From the cell containing the given text, extract its center point as [X, Y] coordinate. 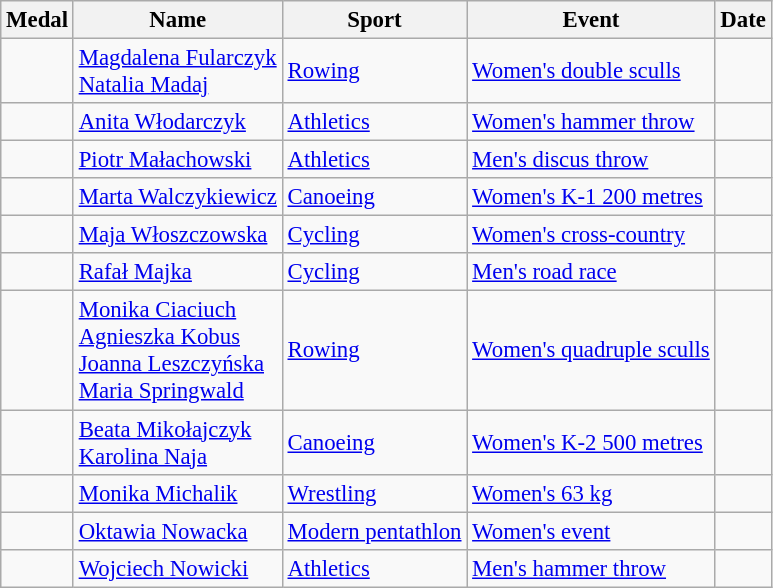
Wojciech Nowicki [178, 568]
Women's K-2 500 metres [591, 442]
Monika CiaciuchAgnieszka KobusJoanna LeszczyńskaMaria Springwald [178, 350]
Women's double sculls [591, 72]
Magdalena FularczykNatalia Madaj [178, 72]
Name [178, 20]
Maja Włoszczowska [178, 235]
Men's discus throw [591, 160]
Rafał Majka [178, 273]
Marta Walczykiewicz [178, 197]
Date [743, 20]
Men's hammer throw [591, 568]
Women's hammer throw [591, 122]
Women's 63 kg [591, 493]
Women's quadruple sculls [591, 350]
Anita Włodarczyk [178, 122]
Monika Michalik [178, 493]
Men's road race [591, 273]
Women's event [591, 531]
Women's K-1 200 metres [591, 197]
Event [591, 20]
Medal [38, 20]
Beata MikołajczykKarolina Naja [178, 442]
Sport [374, 20]
Modern pentathlon [374, 531]
Oktawia Nowacka [178, 531]
Piotr Małachowski [178, 160]
Wrestling [374, 493]
Women's cross-country [591, 235]
